Provide the (X, Y) coordinate of the cell's center where the given text is located.  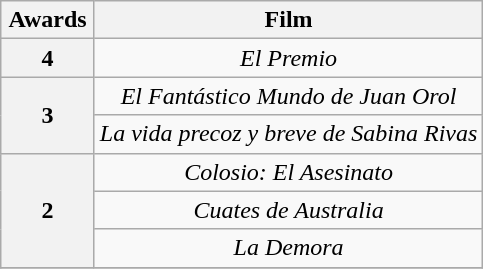
La Demora (288, 248)
2 (48, 210)
Film (288, 20)
3 (48, 115)
Colosio: El Asesinato (288, 172)
El Fantástico Mundo de Juan Orol (288, 96)
4 (48, 58)
Awards (48, 20)
Cuates de Australia (288, 210)
El Premio (288, 58)
La vida precoz y breve de Sabina Rivas (288, 134)
